Locate the cell with the specified text and output its (x, y) center coordinate. 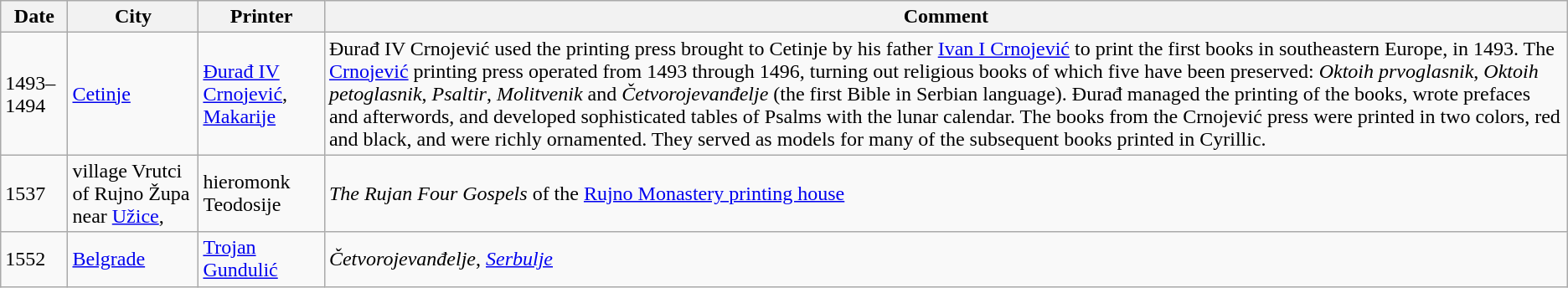
The Rujan Four Gospels of the Rujno Monastery printing house (946, 193)
1493–1494 (34, 94)
1537 (34, 193)
village Vrutci of Rujno Župa near Užice, (133, 193)
Comment (946, 17)
Printer (261, 17)
City (133, 17)
Đurađ IV Crnojević, Makarije (261, 94)
Date (34, 17)
Cetinje (133, 94)
Belgrade (133, 260)
hieromonk Teodosije (261, 193)
Trojan Gundulić (261, 260)
1552 (34, 260)
Četvorojevanđelje, Serbulje (946, 260)
